Return (X, Y) of the center of cell containing provided text 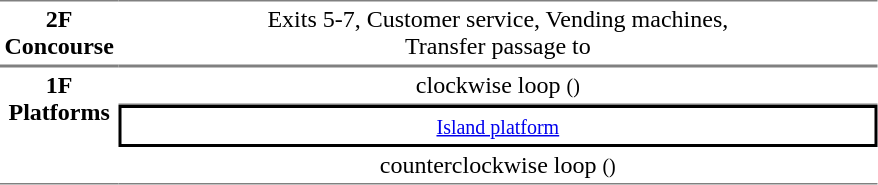
counterclockwise loop () (498, 166)
clockwise loop () (498, 86)
1FPlatforms (59, 125)
Island platform (498, 126)
2FConcourse (59, 33)
Exits 5-7, Customer service, Vending machines,Transfer passage to (498, 33)
